Detect which cell encompasses the target text, then output its [x, y] center coordinate. 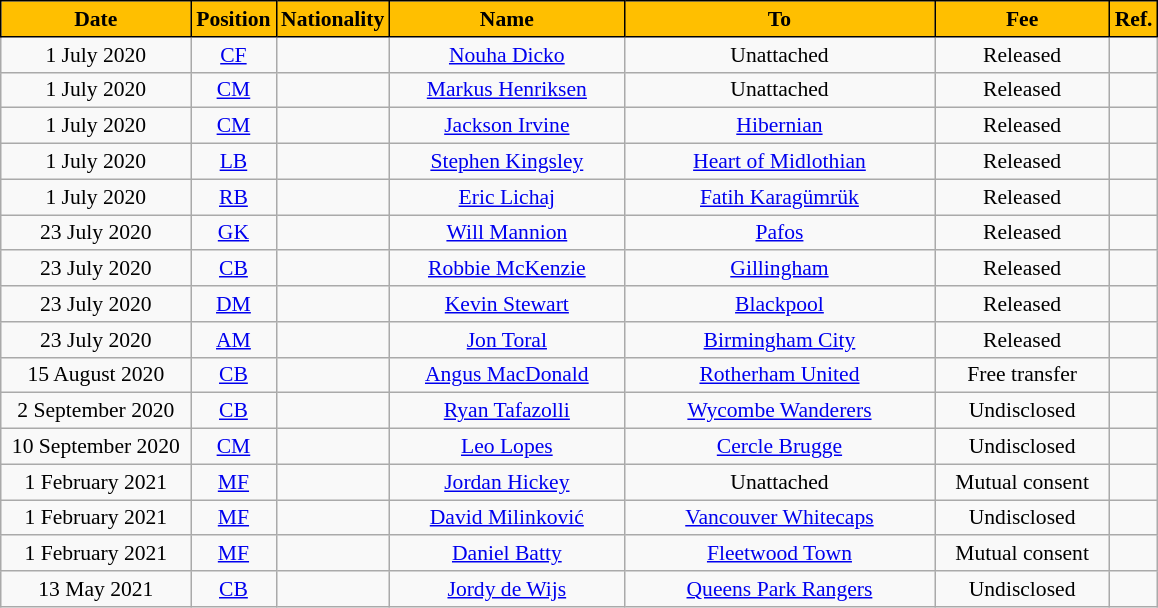
AM [234, 340]
Robbie McKenzie [506, 269]
Jon Toral [506, 340]
Nationality [332, 19]
CF [234, 55]
Leo Lopes [506, 447]
Hibernian [779, 126]
Pafos [779, 233]
Date [96, 19]
Markus Henriksen [506, 90]
Fatih Karagümrük [779, 197]
Eric Lichaj [506, 197]
2 September 2020 [96, 411]
Jordan Hickey [506, 482]
Daniel Batty [506, 554]
15 August 2020 [96, 375]
13 May 2021 [96, 589]
Queens Park Rangers [779, 589]
Position [234, 19]
Blackpool [779, 304]
RB [234, 197]
Ref. [1134, 19]
Jordy de Wijs [506, 589]
Nouha Dicko [506, 55]
Angus MacDonald [506, 375]
Cercle Brugge [779, 447]
Heart of Midlothian [779, 162]
DM [234, 304]
GK [234, 233]
To [779, 19]
Fee [1022, 19]
Name [506, 19]
Free transfer [1022, 375]
Fleetwood Town [779, 554]
Kevin Stewart [506, 304]
Stephen Kingsley [506, 162]
10 September 2020 [96, 447]
Will Mannion [506, 233]
David Milinković [506, 518]
Ryan Tafazolli [506, 411]
LB [234, 162]
Gillingham [779, 269]
Birmingham City [779, 340]
Vancouver Whitecaps [779, 518]
Wycombe Wanderers [779, 411]
Jackson Irvine [506, 126]
Rotherham United [779, 375]
